Extract the [X, Y] coordinate from the center of the cell holding the provided text.  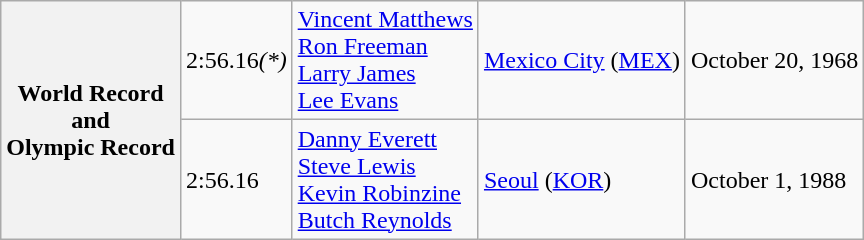
Mexico City (MEX) [582, 60]
Seoul (KOR) [582, 180]
2:56.16(*) [236, 60]
World RecordandOlympic Record [91, 120]
Vincent Matthews Ron Freeman Larry James Lee Evans [385, 60]
October 20, 1968 [774, 60]
Danny Everett Steve Lewis Kevin Robinzine Butch Reynolds [385, 180]
2:56.16 [236, 180]
October 1, 1988 [774, 180]
